Determine the (X, Y) coordinate at the center of the cell enclosing the given text.  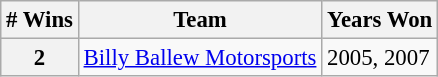
Team (200, 20)
Billy Ballew Motorsports (200, 58)
2005, 2007 (380, 58)
Years Won (380, 20)
2 (40, 58)
# Wins (40, 20)
